Determine the (x, y) coordinate at the center of the cell enclosing the given text.  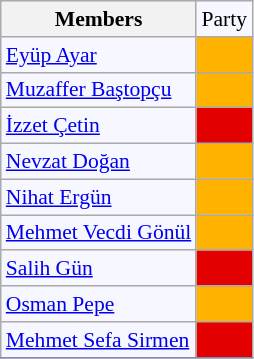
Party (224, 19)
Nihat Ergün (99, 197)
Mehmet Sefa Sirmen (99, 340)
İzzet Çetin (99, 126)
Nevzat Doğan (99, 162)
Osman Pepe (99, 304)
Members (99, 19)
Eyüp Ayar (99, 55)
Salih Gün (99, 269)
Muzaffer Baştopçu (99, 90)
Mehmet Vecdi Gönül (99, 233)
